Search for the cell housing the specified text and yield its (x, y) center coordinate. 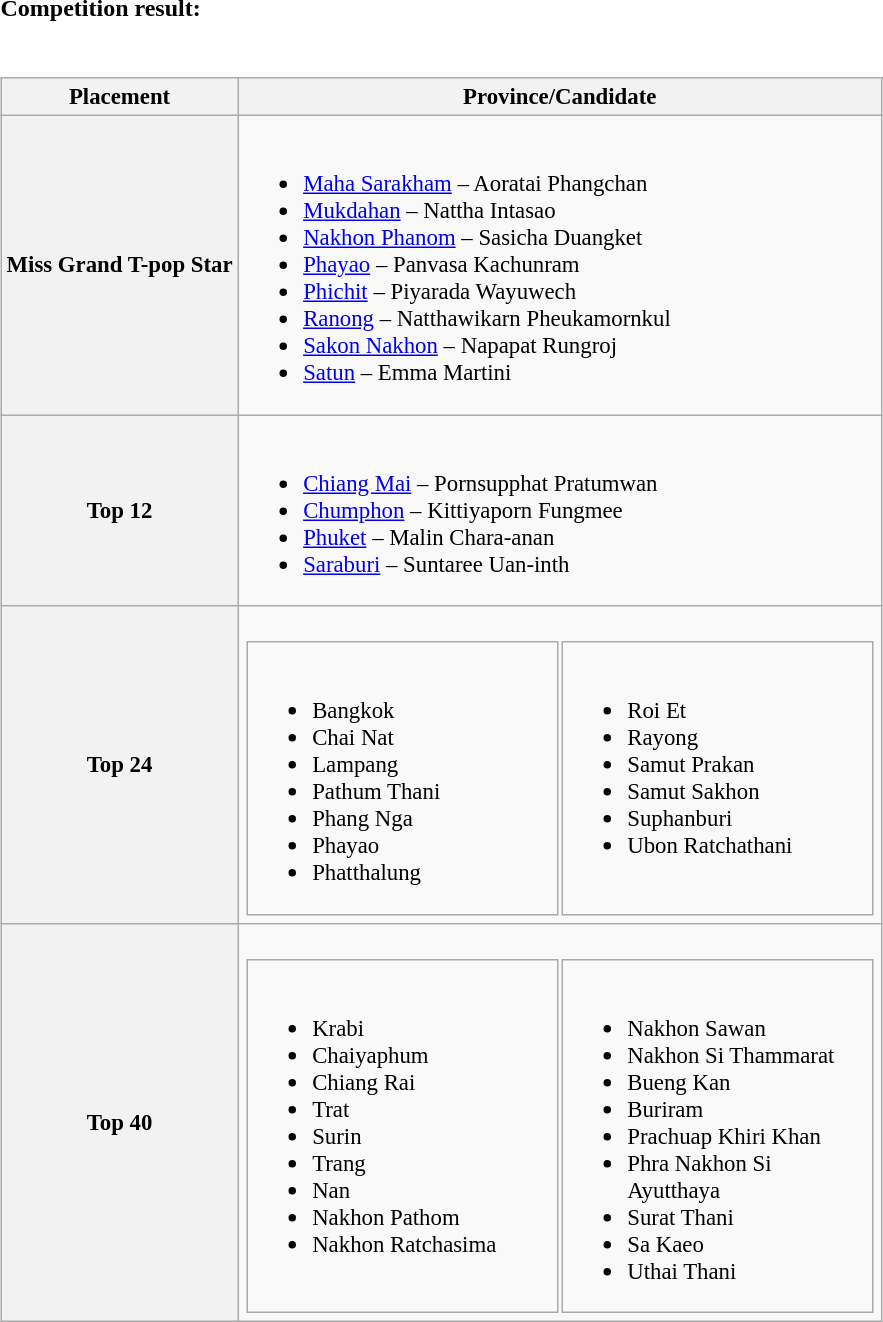
Chiang Mai – Pornsupphat PratumwanChumphon – Kittiyaporn FungmeePhuket – Malin Chara-ananSaraburi – Suntaree Uan-inth (560, 510)
Placement (120, 97)
Roi EtRayongSamut PrakanSamut SakhonSuphanburiUbon Ratchathani (717, 778)
Province/Candidate (560, 97)
KrabiChaiyaphumChiang RaiTratSurinTrangNanNakhon PathomNakhon Ratchasima (402, 1136)
Miss Grand T-pop Star (120, 266)
Top 12 (120, 510)
BangkokChai NatLampangPathum ThaniPhang NgaPhayaoPhatthalung (402, 778)
BangkokChai NatLampangPathum ThaniPhang NgaPhayaoPhatthalung Roi EtRayongSamut PrakanSamut SakhonSuphanburiUbon Ratchathani (560, 764)
Top 40 (120, 1122)
Nakhon SawanNakhon Si ThammaratBueng KanBuriramPrachuap Khiri KhanPhra Nakhon Si AyutthayaSurat ThaniSa KaeoUthai Thani (717, 1136)
Top 24 (120, 764)
